Detect which cell encompasses the target text, then output its (x, y) center coordinate. 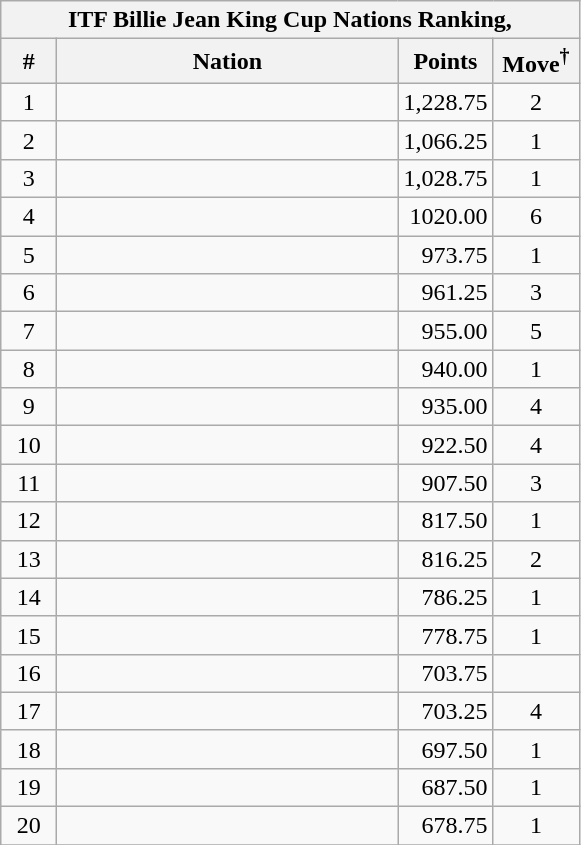
703.25 (446, 711)
18 (29, 749)
14 (29, 597)
816.25 (446, 559)
973.75 (446, 255)
# (29, 62)
678.75 (446, 826)
Nation (228, 62)
940.00 (446, 369)
9 (29, 407)
778.75 (446, 635)
1,028.75 (446, 178)
961.25 (446, 293)
697.50 (446, 749)
1,228.75 (446, 102)
ITF Billie Jean King Cup Nations Ranking, (290, 20)
15 (29, 635)
Points (446, 62)
703.75 (446, 673)
7 (29, 331)
17 (29, 711)
786.25 (446, 597)
Move† (536, 62)
13 (29, 559)
1,066.25 (446, 140)
687.50 (446, 787)
817.50 (446, 521)
19 (29, 787)
12 (29, 521)
10 (29, 445)
11 (29, 483)
922.50 (446, 445)
20 (29, 826)
907.50 (446, 483)
1020.00 (446, 217)
8 (29, 369)
935.00 (446, 407)
955.00 (446, 331)
16 (29, 673)
